Return the [X, Y] coordinate for the center point of the cell that contains the specified text.  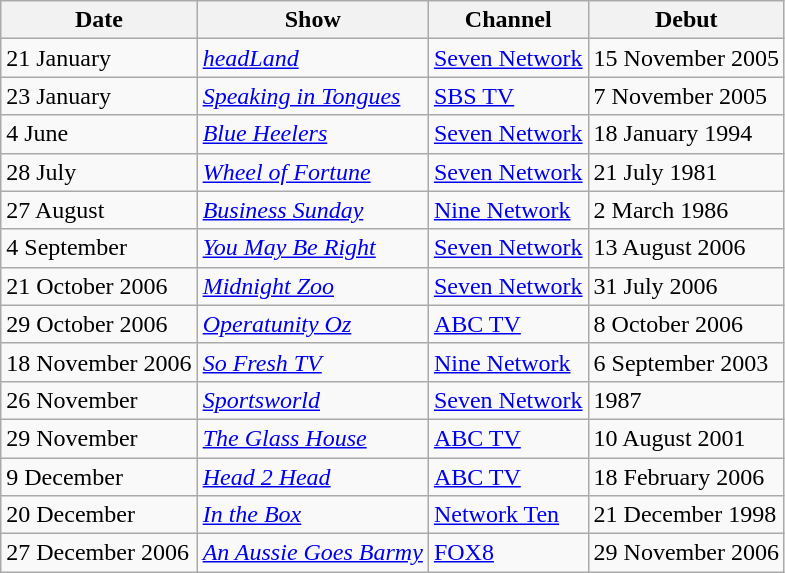
18 November 2006 [99, 362]
9 December [99, 477]
An Aussie Goes Barmy [312, 553]
23 January [99, 96]
27 August [99, 210]
Midnight Zoo [312, 286]
29 November 2006 [686, 553]
31 July 2006 [686, 286]
4 September [99, 248]
27 December 2006 [99, 553]
13 August 2006 [686, 248]
Blue Heelers [312, 134]
Operatunity Oz [312, 324]
28 July [99, 172]
18 January 1994 [686, 134]
Wheel of Fortune [312, 172]
Debut [686, 20]
4 June [99, 134]
15 November 2005 [686, 58]
In the Box [312, 515]
7 November 2005 [686, 96]
Network Ten [508, 515]
21 December 1998 [686, 515]
FOX8 [508, 553]
So Fresh TV [312, 362]
Business Sunday [312, 210]
Channel [508, 20]
Head 2 Head [312, 477]
You May Be Right [312, 248]
6 September 2003 [686, 362]
headLand [312, 58]
29 November [99, 438]
26 November [99, 400]
10 August 2001 [686, 438]
20 December [99, 515]
18 February 2006 [686, 477]
2 March 1986 [686, 210]
The Glass House [312, 438]
21 October 2006 [99, 286]
Show [312, 20]
SBS TV [508, 96]
1987 [686, 400]
Date [99, 20]
Speaking in Tongues [312, 96]
21 July 1981 [686, 172]
Sportsworld [312, 400]
21 January [99, 58]
8 October 2006 [686, 324]
29 October 2006 [99, 324]
